For the text-containing cell, return its midpoint in [x, y] coordinate format. 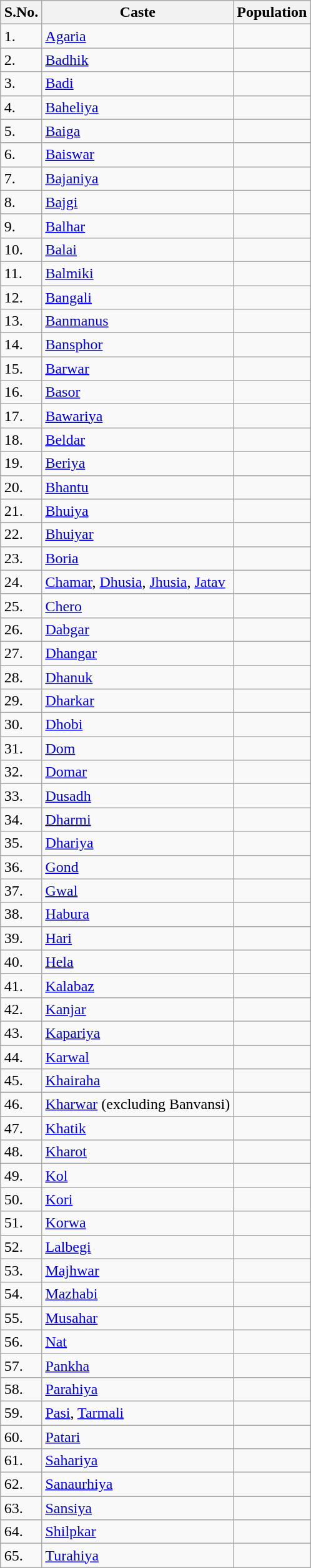
50. [21, 1199]
Dharmi [137, 820]
Barwar [137, 369]
Kol [137, 1176]
56. [21, 1342]
Kapariya [137, 1033]
42. [21, 1009]
Dom [137, 748]
12. [21, 298]
11. [21, 273]
Habura [137, 914]
Bawariya [137, 416]
Sahariya [137, 1461]
Hela [137, 962]
52. [21, 1247]
Basor [137, 392]
Kharwar (excluding Banvansi) [137, 1105]
Badi [137, 84]
39. [21, 938]
33. [21, 796]
20. [21, 487]
Karwal [137, 1057]
Korwa [137, 1223]
Parahiya [137, 1389]
Dhanuk [137, 677]
45. [21, 1081]
14. [21, 345]
Bajgi [137, 202]
Balmiki [137, 273]
Khatik [137, 1128]
10. [21, 249]
7. [21, 178]
Turahiya [137, 1556]
Population [272, 12]
26. [21, 629]
47. [21, 1128]
Baheliya [137, 107]
Beriya [137, 463]
Domar [137, 772]
Khairaha [137, 1081]
59. [21, 1413]
15. [21, 369]
Balai [137, 249]
53. [21, 1270]
49. [21, 1176]
Kanjar [137, 1009]
Sanaurhiya [137, 1484]
Dhariya [137, 843]
35. [21, 843]
36. [21, 867]
Hari [137, 938]
Caste [137, 12]
27. [21, 653]
22. [21, 535]
Dhobi [137, 725]
25. [21, 606]
Dharkar [137, 701]
Majhwar [137, 1270]
Baiga [137, 131]
Bhuiya [137, 511]
Gwal [137, 891]
Musahar [137, 1318]
40. [21, 962]
57. [21, 1365]
5. [21, 131]
16. [21, 392]
Patari [137, 1436]
Mazhabi [137, 1294]
65. [21, 1556]
38. [21, 914]
Shilpkar [137, 1532]
Pankha [137, 1365]
1. [21, 36]
23. [21, 558]
3. [21, 84]
Baiswar [137, 155]
Boria [137, 558]
S.No. [21, 12]
Kori [137, 1199]
43. [21, 1033]
63. [21, 1508]
37. [21, 891]
2. [21, 60]
17. [21, 416]
34. [21, 820]
Sansiya [137, 1508]
61. [21, 1461]
Bhantu [137, 487]
Dhangar [137, 653]
21. [21, 511]
51. [21, 1223]
55. [21, 1318]
13. [21, 321]
Kharot [137, 1152]
30. [21, 725]
54. [21, 1294]
6. [21, 155]
Beldar [137, 440]
Bansphor [137, 345]
48. [21, 1152]
Bajaniya [137, 178]
29. [21, 701]
44. [21, 1057]
Balhar [137, 226]
31. [21, 748]
58. [21, 1389]
46. [21, 1105]
9. [21, 226]
Chamar, Dhusia, Jhusia, Jatav [137, 582]
Kalabaz [137, 985]
41. [21, 985]
Dabgar [137, 629]
32. [21, 772]
24. [21, 582]
4. [21, 107]
Badhik [137, 60]
60. [21, 1436]
Banmanus [137, 321]
Pasi, Tarmali [137, 1413]
Chero [137, 606]
Dusadh [137, 796]
28. [21, 677]
Nat [137, 1342]
18. [21, 440]
Gond [137, 867]
Bhuiyar [137, 535]
19. [21, 463]
64. [21, 1532]
62. [21, 1484]
8. [21, 202]
Bangali [137, 298]
Agaria [137, 36]
Lalbegi [137, 1247]
